Output the [X, Y] coordinate of the center of the cell containing the given text.  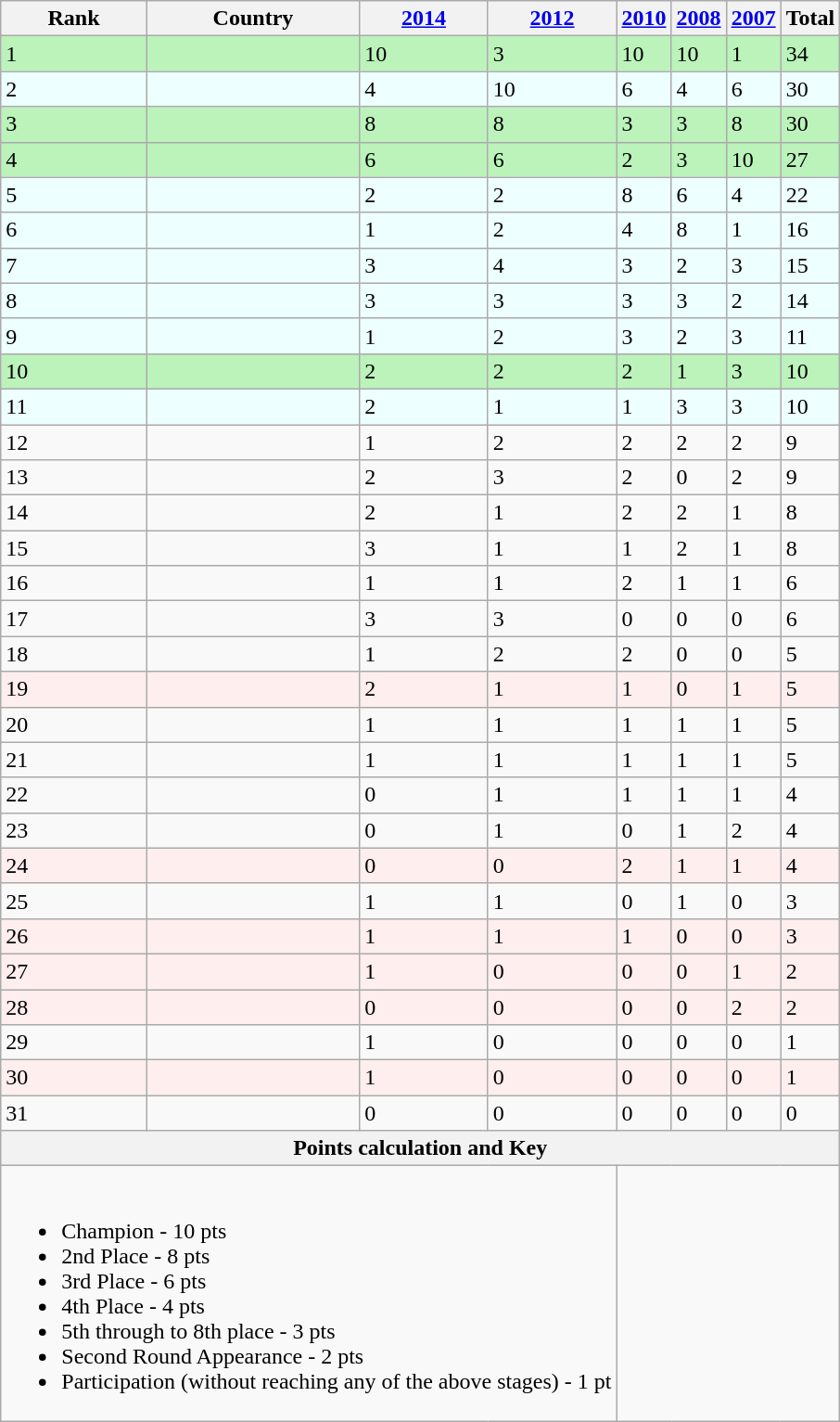
2010 [643, 19]
2007 [753, 19]
18 [74, 654]
12 [74, 442]
7 [74, 265]
34 [810, 54]
Country [252, 19]
29 [74, 1043]
28 [74, 1006]
24 [74, 865]
13 [74, 478]
23 [74, 830]
19 [74, 689]
31 [74, 1113]
Points calculation and Key [421, 1148]
Rank [74, 19]
20 [74, 724]
21 [74, 760]
2012 [553, 19]
17 [74, 619]
2008 [699, 19]
25 [74, 901]
Total [810, 19]
26 [74, 936]
2014 [425, 19]
